Search for the cell housing the specified text and yield its [X, Y] center coordinate. 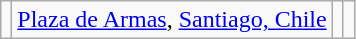
Plaza de Armas, Santiago, Chile [172, 20]
